Identify which cell holds the provided text, then report its [X, Y] central coordinate. 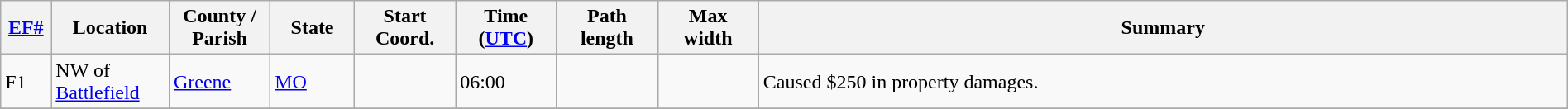
County / Parish [219, 28]
Caused $250 in property damages. [1163, 81]
MO [313, 81]
Path length [607, 28]
Max width [708, 28]
Start Coord. [404, 28]
NW of Battlefield [111, 81]
Location [111, 28]
State [313, 28]
F1 [26, 81]
EF# [26, 28]
06:00 [506, 81]
Time (UTC) [506, 28]
Greene [219, 81]
Summary [1163, 28]
